Search for the cell housing the specified text and yield its (X, Y) center coordinate. 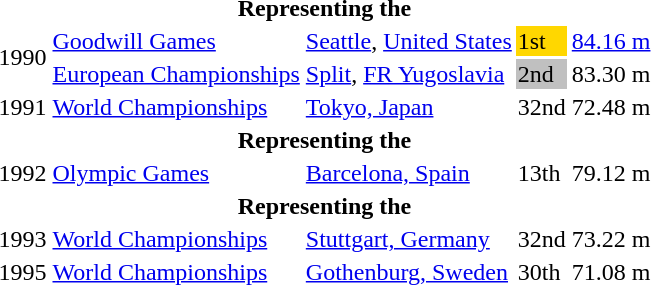
Olympic Games (176, 173)
Barcelona, Spain (408, 173)
Stuttgart, Germany (408, 239)
Tokyo, Japan (408, 107)
Goodwill Games (176, 41)
2nd (542, 74)
Split, FR Yugoslavia (408, 74)
European Championships (176, 74)
13th (542, 173)
1st (542, 41)
Seattle, United States (408, 41)
